Scan for the cell matching the given text and deliver its (X, Y) coordinate at center. 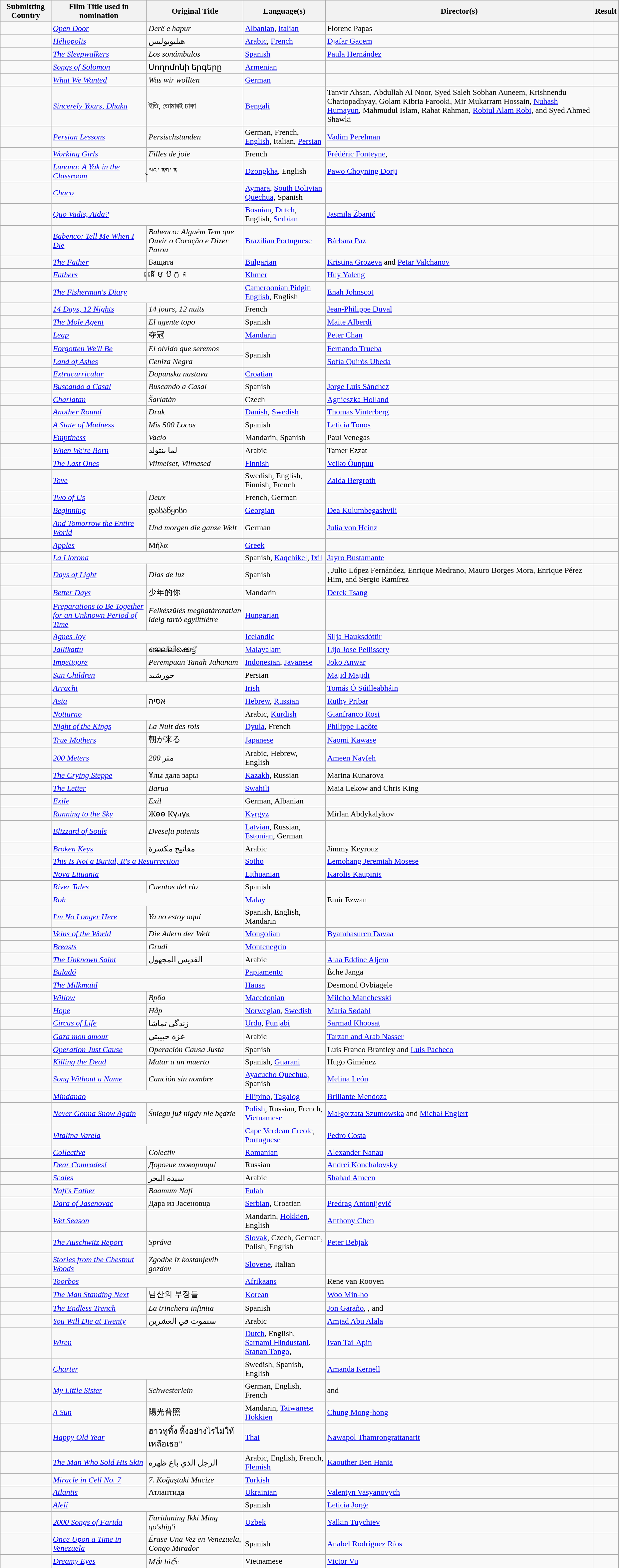
Ivan Tai-Apin (459, 1343)
Colectiv (195, 1152)
Lijo Jose Pellissery (459, 649)
Kazakh, Russian (284, 775)
Μήλα (195, 545)
Chaco (147, 192)
Exile (99, 801)
Anabel Rodríguez Ríos (459, 1544)
The Father (99, 262)
French, German (284, 498)
Julia von Heinz (459, 528)
Finnish (284, 463)
Kyrgyz (284, 814)
Djafar Gacem (459, 41)
Arabic, French (284, 41)
Killing the Dead (99, 1062)
Operation Just Cause (99, 1049)
The Fisherman's Diary (147, 292)
Mis 500 Locos (195, 425)
Sotho (284, 861)
Ruthy Pribar (459, 701)
Song Without a Name (99, 1079)
Druk (195, 412)
The Sleepwalkers (99, 54)
The Man Who Sold His Skin (99, 1462)
Days of Light (99, 574)
Filles de joie (195, 154)
Swahili (284, 788)
Arracht (147, 688)
Language(s) (284, 11)
Jon Garaño, , and (459, 1308)
Broken Keys (99, 849)
Атлантида (195, 1492)
Stories from the Chestnut Woods (99, 1264)
Врба (195, 998)
Faridaning Ikki Ming qo'shig'i (195, 1522)
2000 Songs of Farida (99, 1522)
Vadim Perelman (459, 136)
Greek (284, 545)
Milcho Manchevski (459, 998)
Mindanao (147, 1096)
Victor Vu (459, 1561)
Afrikaans (284, 1281)
Håp (195, 1010)
Kristina Grozeva and Petar Valchanov (459, 262)
Bárbara Paz (459, 240)
Swedish, Spanish, English (284, 1369)
Happy Old Year (99, 1437)
Frédéric Fonteyne, (459, 154)
Asia (99, 701)
Дара из Јасеновца (195, 1204)
Enah Johnscot (459, 292)
Dara of Jasenovac (99, 1204)
Andrei Konchalovsky (459, 1165)
and (459, 1391)
Montenegrin (284, 946)
Emptiness (99, 437)
Toorbos (147, 1281)
Land of Ashes (99, 361)
Mắt biếc (195, 1561)
Better Days (99, 593)
Jean-Philippe Duval (459, 309)
Forgotten We'll Be (99, 348)
Mandarin, Taiwanese Hokkien (284, 1412)
Canción sin nombre (195, 1079)
Felkészülés meghatározatlan ideig tartó együttlétre (195, 615)
Serbian, Croatian (284, 1204)
200 Meters (99, 758)
Melina León (459, 1079)
Open Door (99, 28)
Matar a un muerto (195, 1062)
Tamer Ezzat (459, 450)
Collective (99, 1152)
Սողոմոնի երգերը (195, 67)
Joko Anwar (459, 662)
Latvian, Russian, Estonian, German (284, 831)
Hope (99, 1010)
Mandarin, Hokkien, English (284, 1221)
River Tales (99, 887)
Дорогие товарищи! (195, 1165)
Submitting Country (26, 11)
Woo Min-ho (459, 1295)
Another Round (99, 412)
Predrag Antonijević (459, 1204)
Willow (99, 998)
ইতি, তোমারই ঢাকা (195, 106)
القديس المجهول (195, 960)
Mirlan Abdykalykov (459, 814)
Vietnamese (284, 1561)
Film Title used in nomination (99, 11)
Spanish, Guarani (284, 1062)
Arabic, English, French, Flemish (284, 1462)
Бащата (195, 262)
Persian (284, 675)
Vacío (195, 437)
Ayacucho Quechua, Spanish (284, 1079)
Gaza mon amour (99, 1036)
Dvēseļu putenis (195, 831)
Peter Bebjak (459, 1242)
The Crying Steppe (99, 775)
German, Albanian (284, 801)
Dzongkha, English (284, 171)
Original Title (195, 11)
Urdu, Punjabi (284, 1023)
Derë e hapur (195, 28)
Tomás Ó Súilleabháin (459, 688)
Cuentos del río (195, 887)
ដើម្បីកូន (195, 275)
Bengali (284, 106)
Running to the Sky (99, 814)
Was wir wollten (195, 80)
My Little Sister (99, 1391)
Malayalam (284, 649)
Schwesterlein (195, 1391)
Croatian (284, 374)
Arabic, Kurdish (284, 714)
هيليوبوليس (195, 41)
Fulah (284, 1191)
Emir Ezwan (459, 899)
Fernando Trueba (459, 348)
Amjad Abu Alala (459, 1321)
German, English, French (284, 1391)
Hausa (284, 985)
You Will Die at Twenty (99, 1321)
Armenian (284, 67)
Barua (195, 788)
Bosnian, Dutch, English, Serbian (284, 214)
Papiamento (284, 972)
Ukrainian (284, 1492)
Zaida Bergroth (459, 481)
Leap (99, 336)
Días de luz (195, 574)
When We're Born (99, 450)
Peter Chan (459, 336)
남산의 부장들 (195, 1295)
ജെല്ലിക്കെട്ട് (195, 649)
Bulgarian (284, 262)
Paul Venegas (459, 437)
7. Koğuştaki Mucize (195, 1479)
陽光普照 (195, 1412)
A Sun (99, 1412)
Irish (284, 688)
Wet Season (99, 1221)
Maria Sødahl (459, 1010)
Slovene, Italian (284, 1264)
Thomas Vinterberg (459, 412)
Working Girls (99, 154)
Sarmad Khoosat (459, 1023)
مفاتيح مكسرة (195, 849)
Babenco: Tell Me When I Die (99, 240)
Naomi Kawase (459, 740)
Anthony Chen (459, 1221)
200 متر (195, 758)
დასაწყისი (195, 511)
Director(s) (459, 11)
Exil (195, 801)
Polish, Russian, French, Vietnamese (284, 1114)
The Last Ones (99, 463)
Silja Hauksdóttir (459, 637)
Lunana: A Yak in the Classroom (99, 171)
Pedro Costa (459, 1135)
The Auschwitz Report (99, 1242)
Macedonian (284, 998)
سيدة البحر (195, 1178)
Nawapol Thamrongrattanarit (459, 1437)
غزة حبيبتي (195, 1036)
Spanish, English, Mandarin (284, 917)
Deux (195, 498)
Perempuan Tanah Jahanam (195, 662)
Indonesian, Javanese (284, 662)
ฮาวทูทิ้ง ทิ้งอย่างไรไม่ให้เหลือเธอ" (195, 1437)
Icelandic (284, 637)
Nova Lituania (147, 874)
14 jours, 12 nuits (195, 309)
Hebrew, Russian (284, 701)
Two of Us (99, 498)
Veins of the World (99, 934)
Roh (147, 899)
Dyula, French (284, 727)
Impetigore (99, 662)
Babenco: Alguém Tem que Ouvir o Coração e Dizer Parou (195, 240)
Fathers (99, 275)
Miracle in Cell No. 7 (99, 1479)
夺冠 (195, 336)
Hungarian (284, 615)
Śniegu już nigdy nie będzie (195, 1114)
And Tomorrow the Entire World (99, 528)
What We Wanted (99, 80)
Shahad Ameen (459, 1178)
This Is Not a Burial, It's a Resurrection (147, 861)
Result (606, 11)
Apples (99, 545)
Norwegian, Swedish (284, 1010)
Lithuanian (284, 874)
Rene van Rooyen (459, 1281)
Tove (147, 481)
Japanese (284, 740)
Maia Lekow and Chris King (459, 788)
Małgorzata Szumowska and Michał Englert (459, 1114)
Korean (284, 1295)
Khmer (284, 275)
, Julio López Fernández, Enrique Medrano, Mauro Borges Mora, Enrique Pérez Him, and Sergio Ramírez (459, 574)
Czech (284, 399)
لما بنتولد (195, 450)
The Letter (99, 788)
Cameroonian Pidgin English, English (284, 292)
Beginning (99, 511)
The Mole Agent (99, 322)
Und morgen die ganze Welt (195, 528)
Albanian, Italian (284, 28)
Notturno (147, 714)
Paula Hernández (459, 54)
Operación Causa Justa (195, 1049)
Slovak, Czech, German, Polish, English (284, 1242)
Sofía Quirós Ubeda (459, 361)
Georgian (284, 511)
Gianfranco Rosi (459, 714)
Derek Tsang (459, 593)
La Llorona (147, 558)
Valentyn Vasyanovych (459, 1492)
Yalkin Tuychiev (459, 1522)
Filipino, Tagalog (284, 1096)
Baamum Nafi (195, 1191)
Once Upon a Time in Venezuela (99, 1544)
Agnieszka Holland (459, 399)
Jimmy Keyrouz (459, 849)
زندگی تماشا (195, 1023)
Uzbek (284, 1522)
Preparations to Be Together for an Unknown Period of Time (99, 615)
Jallikattu (99, 649)
Leticia Jorge (459, 1505)
Brazilian Portuguese (284, 240)
Marina Kunarova (459, 775)
Mandarin, Spanish (284, 437)
Alelí (147, 1505)
Turkish (284, 1479)
Nafi's Father (99, 1191)
Swedish, English, Finnish, French (284, 481)
Kaouther Ben Hania (459, 1462)
A State of Madness (99, 425)
Spanish, Kaqchikel, Ixil (284, 558)
Wiren (147, 1343)
Russian (284, 1165)
Cape Verdean Creole, Portuguese (284, 1135)
Ameen Nayfeh (459, 758)
Dopunska nastava (195, 374)
Érase Una Vez en Venezuela, Congo Mirador (195, 1544)
Brillante Mendoza (459, 1096)
Byambasuren Davaa (459, 934)
Buladó (147, 972)
Jayro Bustamante (459, 558)
ستموت في العشرين (195, 1321)
Sincerely Yours, Dhaka (99, 106)
אסיה (195, 701)
Quo Vadis, Aida? (147, 214)
الرجل الذي باع ظهره (195, 1462)
Aymara, South Bolivian Quechua, Spanish (284, 192)
Persischstunden (195, 136)
Jasmila Žbanić (459, 214)
True Mothers (99, 740)
Charlatan (99, 399)
Maite Alberdi (459, 322)
Charter (147, 1369)
The Man Standing Next (99, 1295)
Dreamy Eyes (99, 1561)
朝が来る (195, 740)
Жөө Күлүк (195, 814)
Zgodbe iz kostanjevih gozdov (195, 1264)
Ya no estoy aquí (195, 917)
Hugo Giménez (459, 1062)
Ceniza Negra (195, 361)
Viimeiset, Viimased (195, 463)
少年的你 (195, 593)
Veiko Õunpuu (459, 463)
Grudi (195, 946)
Jorge Luis Sánchez (459, 387)
Ұлы дала зары (195, 775)
14 Days, 12 Nights (99, 309)
Desmond Ovbiagele (459, 985)
Vitalina Varela (147, 1135)
Amanda Kernell (459, 1369)
Los sonámbulos (195, 54)
Songs of Solomon (99, 67)
Arabic, Hebrew, English (284, 758)
Správa (195, 1242)
Blizzard of Souls (99, 831)
Héliopolis (99, 41)
Chung Mong-hong (459, 1412)
Breasts (99, 946)
Atlantis (99, 1492)
Persian Lessons (99, 136)
Sun Children (99, 675)
I'm No Longer Here (99, 917)
Malay (284, 899)
Alaa Eddine Aljem (459, 960)
The Milkmaid (147, 985)
German, French, English, Italian, Persian (284, 136)
Pawo Choyning Dorji (459, 171)
Agnes Joy (147, 637)
Lemohang Jeremiah Mosese (459, 861)
Danish, Swedish (284, 412)
Thai (284, 1437)
La trinchera infinita (195, 1308)
Dea Kulumbegashvili (459, 511)
El agente topo (195, 322)
Leticia Tonos (459, 425)
Circus of Life (99, 1023)
Romanian (284, 1152)
خورشید (195, 675)
Alexander Nanau (459, 1152)
Philippe Lacôte (459, 727)
Majid Majidi (459, 675)
ལུང་ནག་ན (195, 171)
Extracurricular (99, 374)
La Nuit des rois (195, 727)
Dutch, English, Sarnami Hindustani, Sranan Tongo, (284, 1343)
El olvido que seremos (195, 348)
Florenc Papas (459, 28)
The Unknown Saint (99, 960)
Night of the Kings (99, 727)
Scales (99, 1178)
Never Gonna Snow Again (99, 1114)
Éche Janga (459, 972)
Huy Yaleng (459, 275)
The Endless Trench (99, 1308)
Dear Comrades! (99, 1165)
Die Adern der Welt (195, 934)
Šarlatán (195, 399)
Karolis Kaupinis (459, 874)
Luis Franco Brantley and Luis Pacheco (459, 1049)
Tarzan and Arab Nasser (459, 1036)
Mongolian (284, 934)
